Return [x, y] of the center of cell containing provided text 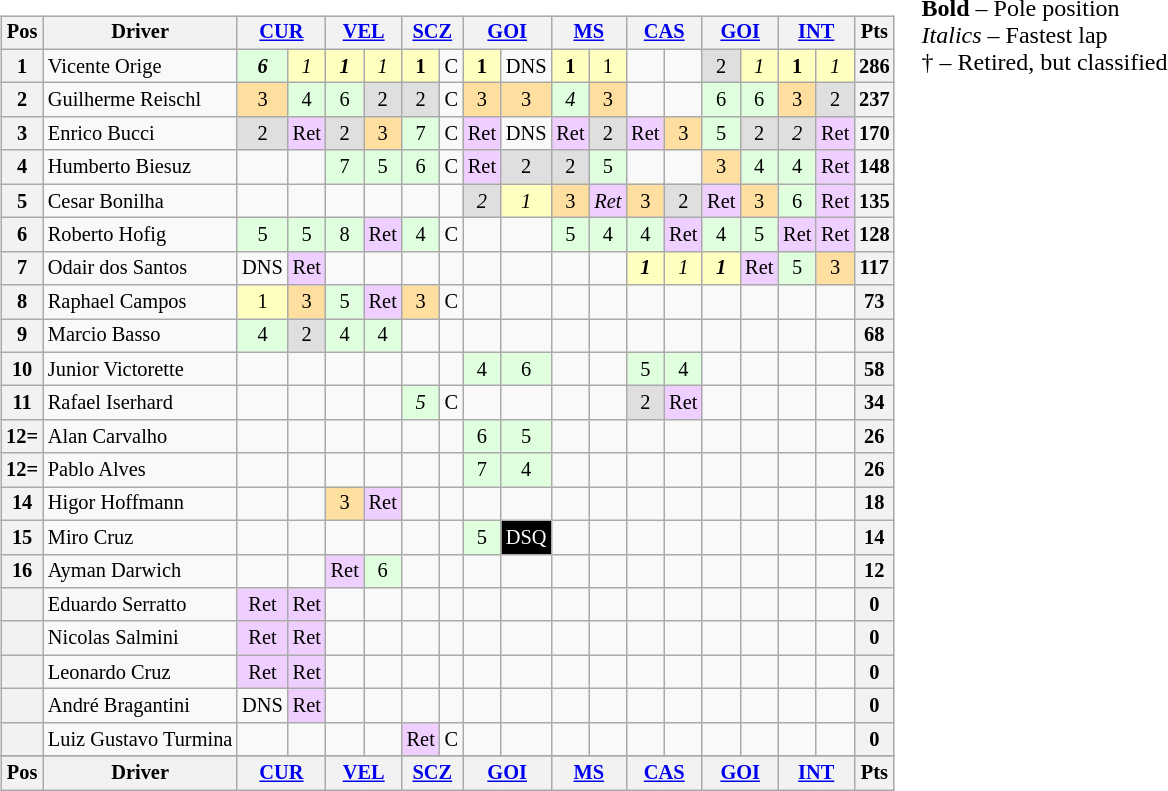
170 [874, 134]
68 [874, 336]
Leonardo Cruz [140, 672]
Miro Cruz [140, 537]
André Bragantini [140, 706]
Rafael Iserhard [140, 403]
117 [874, 268]
15 [22, 537]
16 [22, 571]
Ayman Darwich [140, 571]
10 [22, 369]
34 [874, 403]
Higor Hoffmann [140, 504]
73 [874, 302]
DSQ [526, 537]
237 [874, 100]
Junior Victorette [140, 369]
Raphael Campos [140, 302]
Guilherme Reischl [140, 100]
Humberto Biesuz [140, 167]
9 [22, 336]
58 [874, 369]
Alan Carvalho [140, 437]
Enrico Bucci [140, 134]
148 [874, 167]
286 [874, 66]
Eduardo Serratto [140, 605]
Cesar Bonilha [140, 201]
128 [874, 235]
Nicolas Salmini [140, 638]
Vicente Orige [140, 66]
Marcio Basso [140, 336]
Pablo Alves [140, 470]
18 [874, 504]
Roberto Hofig [140, 235]
Odair dos Santos [140, 268]
11 [22, 403]
12 [874, 571]
Luiz Gustavo Turmina [140, 739]
135 [874, 201]
